Scan for the cell matching the given text and deliver its (x, y) coordinate at center. 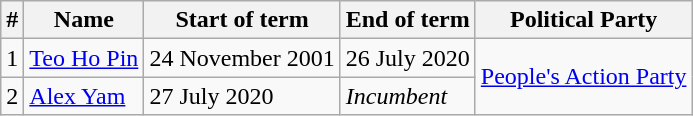
1 (12, 58)
Incumbent (408, 96)
Start of term (242, 20)
Alex Yam (84, 96)
End of term (408, 20)
# (12, 20)
Name (84, 20)
27 July 2020 (242, 96)
Teo Ho Pin (84, 58)
People's Action Party (584, 77)
2 (12, 96)
26 July 2020 (408, 58)
Political Party (584, 20)
24 November 2001 (242, 58)
